Search for the cell housing the specified text and yield its [X, Y] center coordinate. 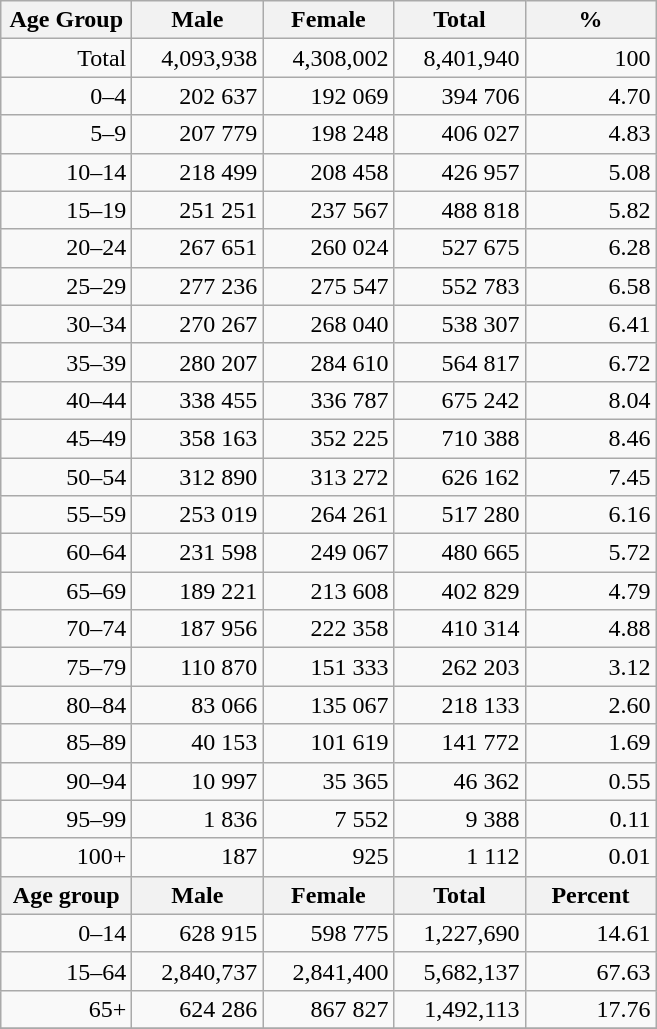
10–14 [66, 172]
538 307 [460, 324]
100 [590, 58]
50–54 [66, 477]
7.45 [590, 477]
4,093,938 [198, 58]
8.04 [590, 400]
312 890 [198, 477]
90–94 [66, 781]
2,840,737 [198, 971]
40 153 [198, 743]
4.83 [590, 134]
6.16 [590, 515]
2,841,400 [328, 971]
402 829 [460, 591]
35 365 [328, 781]
0–14 [66, 933]
Age Group [66, 20]
6.58 [590, 286]
5,682,137 [460, 971]
8.46 [590, 438]
% [590, 20]
218 499 [198, 172]
264 261 [328, 515]
1.69 [590, 743]
270 267 [198, 324]
20–24 [66, 248]
598 775 [328, 933]
Age group [66, 895]
3.12 [590, 667]
564 817 [460, 362]
267 651 [198, 248]
6.41 [590, 324]
Percent [590, 895]
207 779 [198, 134]
313 272 [328, 477]
35–39 [66, 362]
231 598 [198, 553]
85–89 [66, 743]
517 280 [460, 515]
5.08 [590, 172]
4.70 [590, 96]
624 286 [198, 1009]
6.72 [590, 362]
8,401,940 [460, 58]
5.72 [590, 553]
202 637 [198, 96]
80–84 [66, 705]
394 706 [460, 96]
358 163 [198, 438]
60–64 [66, 553]
260 024 [328, 248]
15–19 [66, 210]
426 957 [460, 172]
187 956 [198, 629]
65–69 [66, 591]
14.61 [590, 933]
280 207 [198, 362]
0.11 [590, 819]
237 567 [328, 210]
336 787 [328, 400]
410 314 [460, 629]
141 772 [460, 743]
0.55 [590, 781]
488 818 [460, 210]
710 388 [460, 438]
352 225 [328, 438]
253 019 [198, 515]
10 997 [198, 781]
527 675 [460, 248]
101 619 [328, 743]
198 248 [328, 134]
406 027 [460, 134]
4,308,002 [328, 58]
1 836 [198, 819]
55–59 [66, 515]
6.28 [590, 248]
338 455 [198, 400]
1 112 [460, 857]
275 547 [328, 286]
75–79 [66, 667]
7 552 [328, 819]
268 040 [328, 324]
187 [198, 857]
17.76 [590, 1009]
0–4 [66, 96]
213 608 [328, 591]
249 067 [328, 553]
46 362 [460, 781]
65+ [66, 1009]
208 458 [328, 172]
480 665 [460, 553]
251 251 [198, 210]
1,492,113 [460, 1009]
284 610 [328, 362]
70–74 [66, 629]
192 069 [328, 96]
2.60 [590, 705]
67.63 [590, 971]
1,227,690 [460, 933]
135 067 [328, 705]
925 [328, 857]
262 203 [460, 667]
0.01 [590, 857]
552 783 [460, 286]
151 333 [328, 667]
15–64 [66, 971]
628 915 [198, 933]
4.88 [590, 629]
218 133 [460, 705]
277 236 [198, 286]
9 388 [460, 819]
40–44 [66, 400]
30–34 [66, 324]
83 066 [198, 705]
5.82 [590, 210]
4.79 [590, 591]
675 242 [460, 400]
5–9 [66, 134]
110 870 [198, 667]
189 221 [198, 591]
222 358 [328, 629]
100+ [66, 857]
867 827 [328, 1009]
25–29 [66, 286]
626 162 [460, 477]
45–49 [66, 438]
95–99 [66, 819]
